Find where the given text appears and provide that cell's center as (x, y) coordinate. 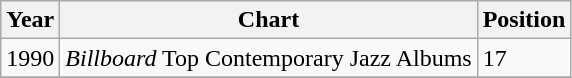
Year (30, 20)
1990 (30, 58)
Position (524, 20)
Chart (268, 20)
17 (524, 58)
Billboard Top Contemporary Jazz Albums (268, 58)
